Search for the cell housing the specified text and yield its (x, y) center coordinate. 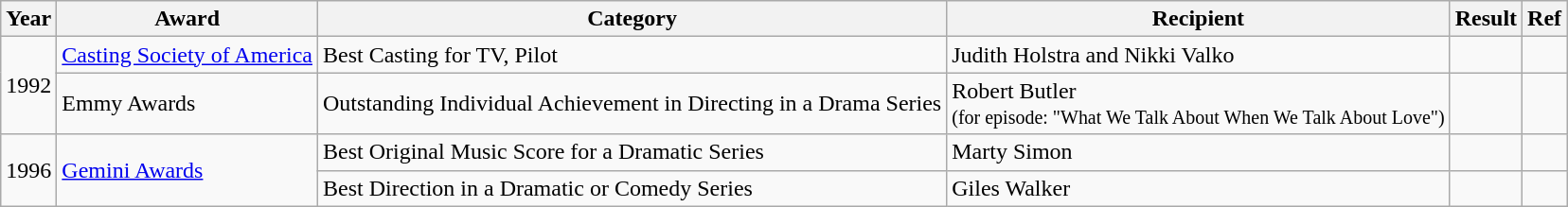
1992 (28, 85)
Year (28, 19)
Casting Society of America (187, 55)
Best Original Music Score for a Dramatic Series (632, 152)
1996 (28, 170)
Category (632, 19)
Judith Holstra and Nikki Valko (1199, 55)
Marty Simon (1199, 152)
Best Direction in a Dramatic or Comedy Series (632, 188)
Recipient (1199, 19)
Ref (1545, 19)
Giles Walker (1199, 188)
Gemini Awards (187, 170)
Emmy Awards (187, 104)
Outstanding Individual Achievement in Directing in a Drama Series (632, 104)
Award (187, 19)
Robert Butler(for episode: "What We Talk About When We Talk About Love") (1199, 104)
Best Casting for TV, Pilot (632, 55)
Result (1486, 19)
